Provide the [x, y] coordinate of the cell's center where the given text is located.  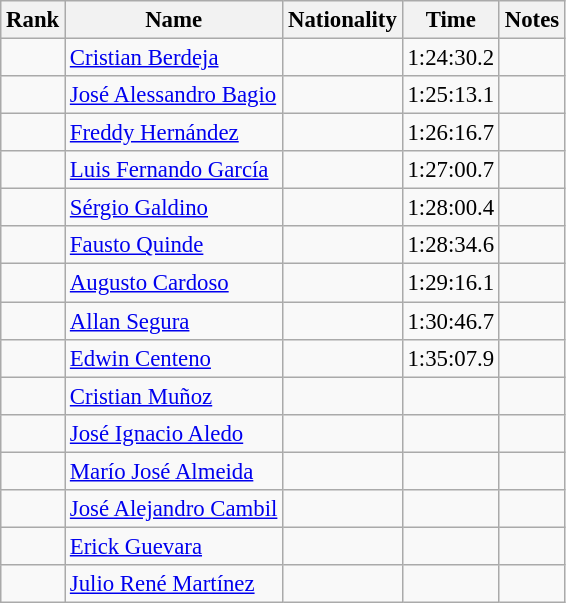
José Ignacio Aledo [174, 433]
Erick Guevara [174, 546]
1:35:07.9 [450, 358]
José Alessandro Bagio [174, 95]
Fausto Quinde [174, 245]
Rank [33, 20]
Notes [532, 20]
Marío José Almeida [174, 471]
Cristian Berdeja [174, 58]
Luis Fernando García [174, 170]
Julio René Martínez [174, 584]
Cristian Muñoz [174, 396]
1:30:46.7 [450, 321]
Time [450, 20]
1:28:00.4 [450, 208]
Freddy Hernández [174, 133]
1:25:13.1 [450, 95]
Edwin Centeno [174, 358]
Augusto Cardoso [174, 283]
1:27:00.7 [450, 170]
1:28:34.6 [450, 245]
1:29:16.1 [450, 283]
1:26:16.7 [450, 133]
Allan Segura [174, 321]
1:24:30.2 [450, 58]
Sérgio Galdino [174, 208]
Nationality [342, 20]
José Alejandro Cambil [174, 509]
Name [174, 20]
